Identify which cell holds the provided text, then report its [X, Y] central coordinate. 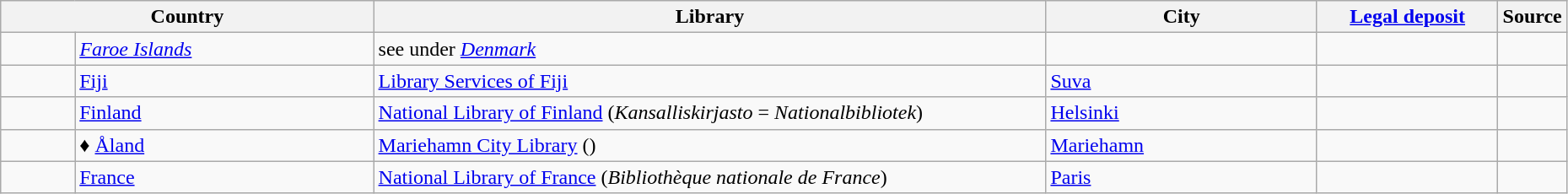
Library [710, 17]
Legal deposit [1407, 17]
Source [1532, 17]
Country [187, 17]
♦ Åland [224, 145]
Helsinki [1182, 113]
Mariehamn City Library () [710, 145]
see under Denmark [710, 49]
National Library of France (Bibliothèque nationale de France) [710, 177]
Mariehamn [1182, 145]
National Library of Finland (Kansalliskirjasto = Nationalbibliotek) [710, 113]
Library Services of Fiji [710, 81]
Finland [224, 113]
Paris [1182, 177]
Fiji [224, 81]
City [1182, 17]
Faroe Islands [224, 49]
France [224, 177]
Suva [1182, 81]
